From the cell containing the given text, extract its center point as [X, Y] coordinate. 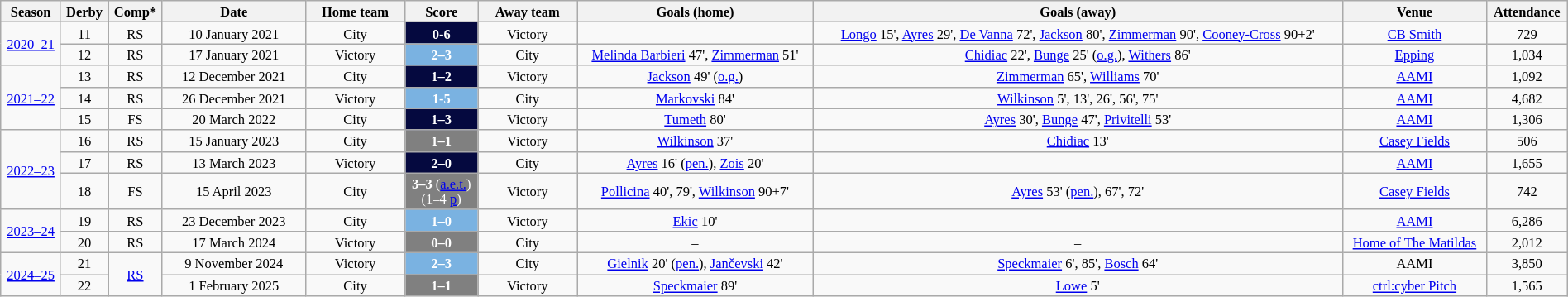
Score [442, 12]
1,092 [1527, 76]
742 [1527, 191]
Date [233, 12]
Comp* [136, 12]
Zimmerman 65', Williams 70' [1078, 76]
Derby [84, 12]
Home of The Matildas [1415, 242]
12 [84, 55]
1–3 [442, 119]
18 [84, 191]
26 December 2021 [233, 98]
1,655 [1527, 162]
2022–23 [31, 170]
1–0 [442, 220]
22 [84, 285]
3,850 [1527, 263]
2020–21 [31, 44]
4,682 [1527, 98]
Markovski 84' [695, 98]
Goals (home) [695, 12]
13 [84, 76]
CB Smith [1415, 33]
13 March 2023 [233, 162]
14 [84, 98]
21 [84, 263]
2021–22 [31, 98]
Home team [356, 12]
17 [84, 162]
1,034 [1527, 55]
Jackson 49' (o.g.) [695, 76]
12 December 2021 [233, 76]
Gielnik 20' (pen.), Jančevski 42' [695, 263]
2023–24 [31, 231]
729 [1527, 33]
0–0 [442, 242]
Attendance [1527, 12]
Chidiac 13' [1078, 141]
20 March 2022 [233, 119]
2–0 [442, 162]
15 [84, 119]
15 January 2023 [233, 141]
Ayres 53' (pen.), 67', 72' [1078, 191]
23 December 2023 [233, 220]
Longo 15', Ayres 29', De Vanna 72', Jackson 80', Zimmerman 90', Cooney-Cross 90+2' [1078, 33]
506 [1527, 141]
6,286 [1527, 220]
11 [84, 33]
Speckmaier 6', 85', Bosch 64' [1078, 263]
19 [84, 220]
16 [84, 141]
Season [31, 12]
Chidiac 22', Bunge 25' (o.g.), Withers 86' [1078, 55]
Epping [1415, 55]
ctrl:cyber Pitch [1415, 285]
Ayres 16' (pen.), Zois 20' [695, 162]
1,565 [1527, 285]
10 January 2021 [233, 33]
17 January 2021 [233, 55]
20 [84, 242]
Ayres 30', Bunge 47', Privitelli 53' [1078, 119]
Wilkinson 5', 13', 26', 56', 75' [1078, 98]
1,306 [1527, 119]
Venue [1415, 12]
0-6 [442, 33]
2,012 [1527, 242]
Melinda Barbieri 47', Zimmerman 51' [695, 55]
Pollicina 40', 79', Wilkinson 90+7' [695, 191]
1 February 2025 [233, 285]
2024–25 [31, 274]
Tumeth 80' [695, 119]
15 April 2023 [233, 191]
3–3 (a.e.t.)(1–4 p) [442, 191]
1–2 [442, 76]
1-5 [442, 98]
Wilkinson 37' [695, 141]
Away team [528, 12]
17 March 2024 [233, 242]
Speckmaier 89' [695, 285]
Lowe 5' [1078, 285]
Ekic 10' [695, 220]
9 November 2024 [233, 263]
Goals (away) [1078, 12]
